Identify which cell holds the provided text, then report its [X, Y] central coordinate. 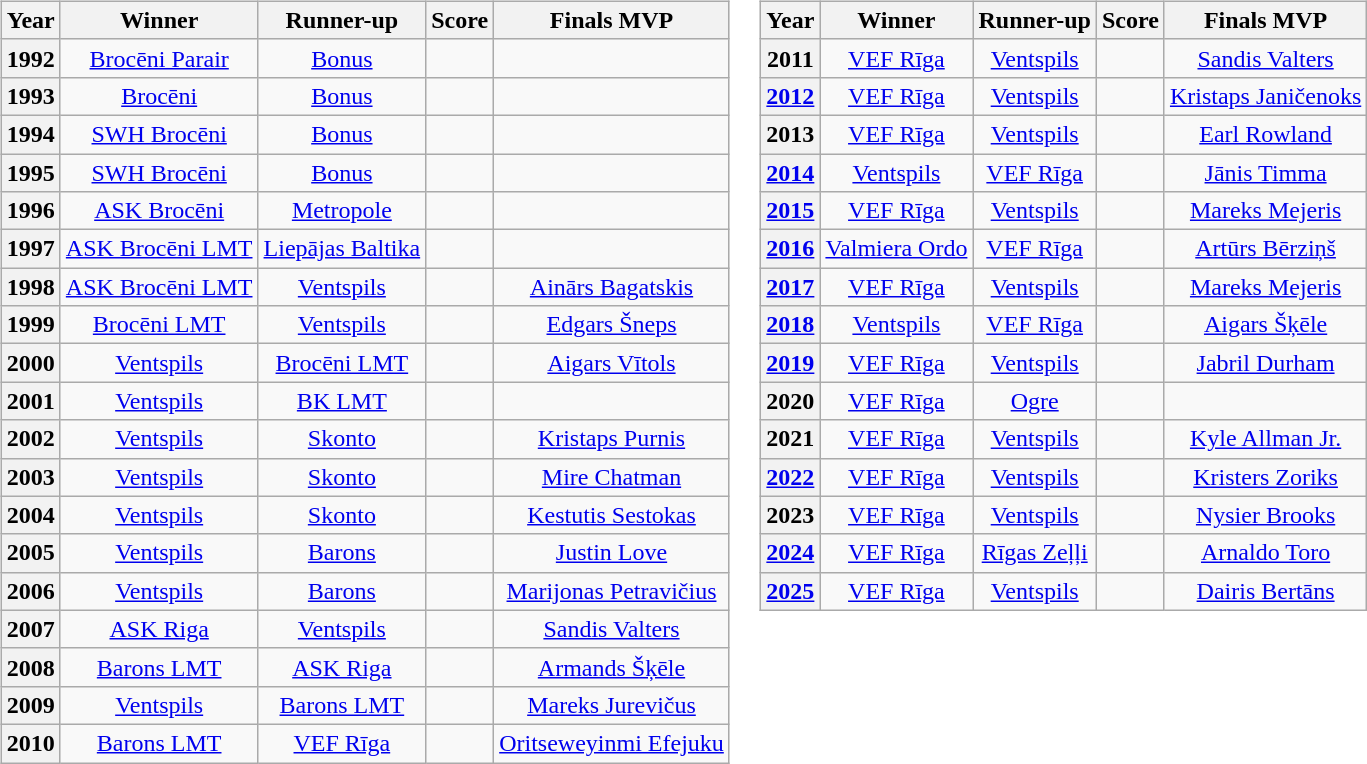
Kristaps Janičenoks [1265, 96]
1999 [30, 325]
Justin Love [612, 553]
Jānis Timma [1265, 173]
2011 [790, 58]
2020 [790, 401]
2013 [790, 134]
2018 [790, 325]
Kristaps Purnis [612, 439]
2019 [790, 363]
2022 [790, 477]
BK LMT [342, 401]
Kristers Zoriks [1265, 477]
1995 [30, 173]
2017 [790, 287]
2023 [790, 515]
2014 [790, 173]
ASK Brocēni [159, 211]
Metropole [342, 211]
Armands Šķēle [612, 667]
Brocēni [159, 96]
2002 [30, 439]
Ogre [1035, 401]
Edgars Šneps [612, 325]
Kyle Allman Jr. [1265, 439]
2005 [30, 553]
Brocēni Parair [159, 58]
2010 [30, 743]
Aigars Vītols [612, 363]
2003 [30, 477]
2024 [790, 553]
2021 [790, 439]
2007 [30, 629]
2006 [30, 591]
Marijonas Petravičius [612, 591]
Earl Rowland [1265, 134]
2001 [30, 401]
2000 [30, 363]
Valmiera Ordo [896, 249]
2008 [30, 667]
Mire Chatman [612, 477]
2009 [30, 705]
Jabril Durham [1265, 363]
2004 [30, 515]
2015 [790, 211]
1998 [30, 287]
2016 [790, 249]
Arnaldo Toro [1265, 553]
1992 [30, 58]
Mareks Jurevičus [612, 705]
Nysier Brooks [1265, 515]
Liepājas Baltika [342, 249]
Ainārs Bagatskis [612, 287]
1997 [30, 249]
2025 [790, 591]
1996 [30, 211]
2012 [790, 96]
1993 [30, 96]
Kestutis Sestokas [612, 515]
1994 [30, 134]
Rīgas Zeļļi [1035, 553]
Aigars Šķēle [1265, 325]
Artūrs Bērziņš [1265, 249]
Oritseweyinmi Efejuku [612, 743]
Dairis Bertāns [1265, 591]
